For the text-containing cell, return its midpoint in (x, y) coordinate format. 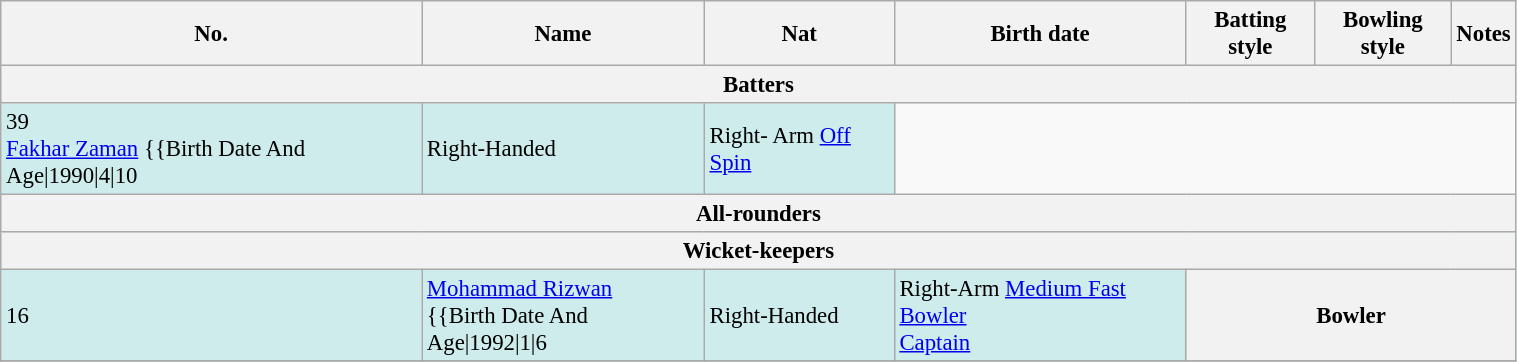
Batting style (1250, 34)
Birth date (1040, 34)
Mohammad Rizwan {{Birth Date And Age|1992|1|6 (564, 316)
Notes (1484, 34)
16 (212, 316)
Right- Arm Off Spin (799, 149)
No. (212, 34)
Bowling style (1383, 34)
All-rounders (758, 214)
Bowler (1351, 316)
Nat (799, 34)
Batters (758, 85)
Right-Arm Medium Fast BowlerCaptain (1040, 316)
Wicket-keepers (758, 251)
39Fakhar Zaman {{Birth Date And Age|1990|4|10 (212, 149)
Name (564, 34)
